Capture the cell that displays the provided text and extract its (x, y) central coordinate. 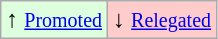
↑ Promoted (54, 20)
↓ Relegated (162, 20)
